From the cell containing the given text, extract its center point as (X, Y) coordinate. 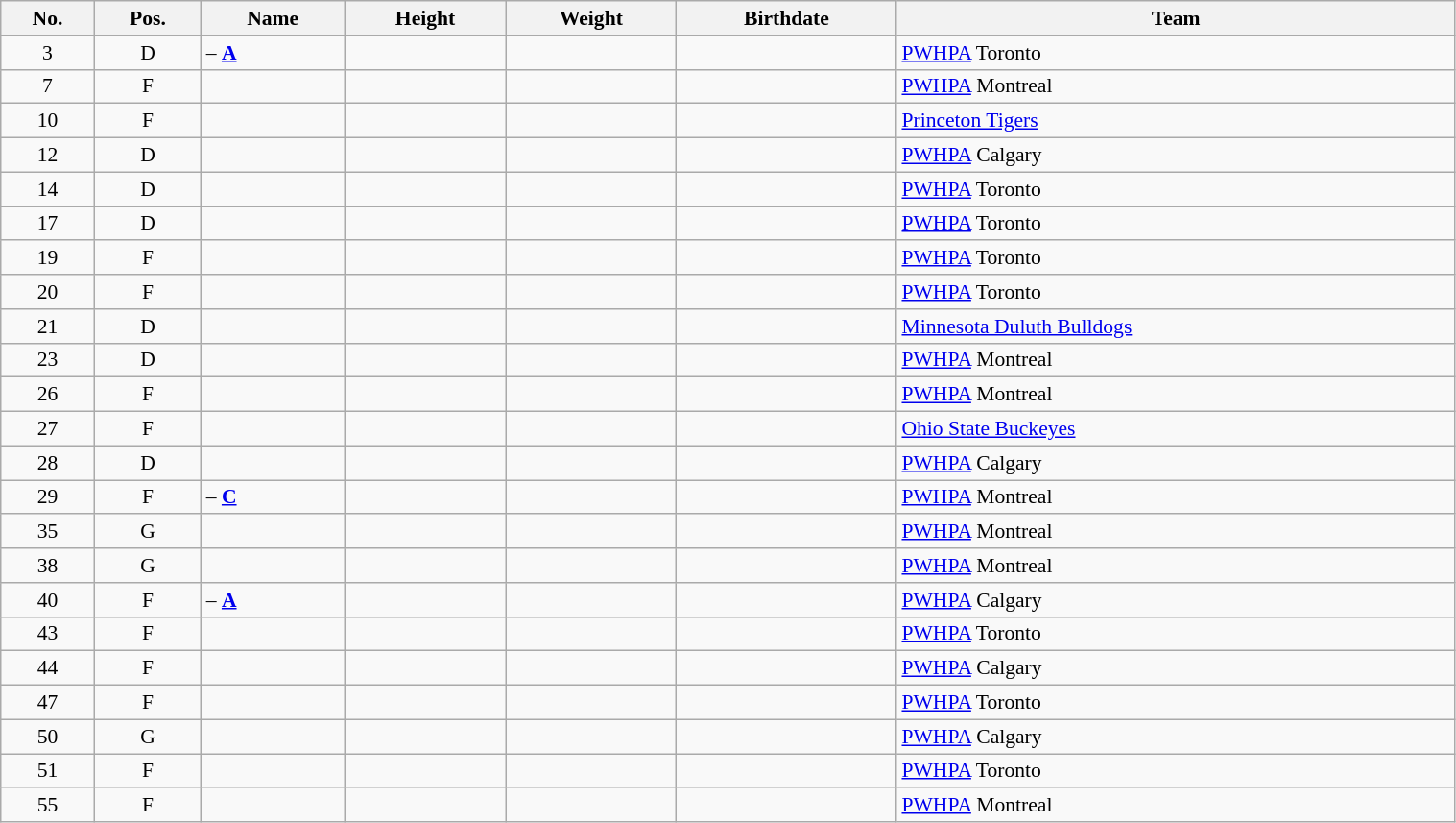
47 (48, 703)
10 (48, 121)
19 (48, 258)
Team (1176, 18)
14 (48, 189)
35 (48, 532)
28 (48, 463)
40 (48, 600)
29 (48, 497)
Pos. (148, 18)
3 (48, 53)
55 (48, 806)
– C (273, 497)
20 (48, 292)
Princeton Tigers (1176, 121)
38 (48, 566)
43 (48, 634)
44 (48, 668)
7 (48, 86)
Height (426, 18)
Ohio State Buckeyes (1176, 429)
26 (48, 395)
21 (48, 327)
Birthdate (786, 18)
No. (48, 18)
12 (48, 156)
Minnesota Duluth Bulldogs (1176, 327)
27 (48, 429)
51 (48, 771)
50 (48, 737)
Name (273, 18)
17 (48, 224)
Weight (591, 18)
23 (48, 360)
